For the text-containing cell, return its midpoint in (X, Y) coordinate format. 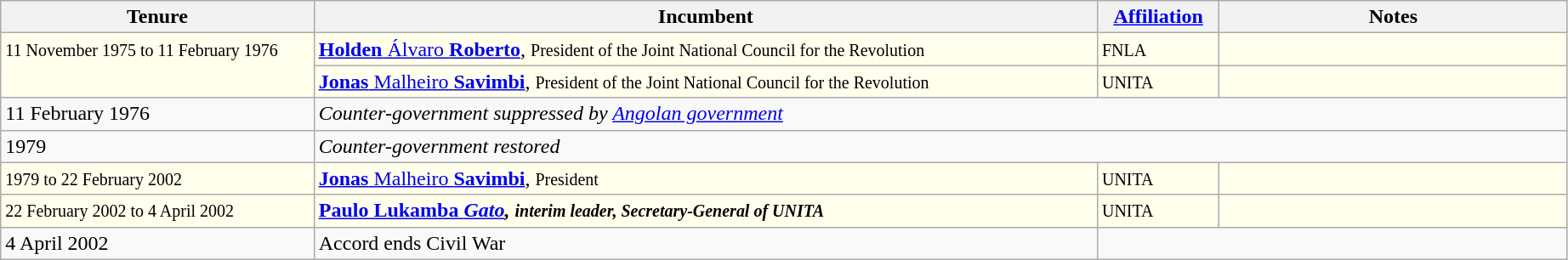
Affiliation (1158, 17)
FNLA (1158, 49)
Tenure (157, 17)
Jonas Malheiro Savimbi, President of the Joint National Council for the Revolution (706, 82)
Counter-government restored (940, 146)
1979 to 22 February 2002 (157, 178)
Paulo Lukamba Gato, interim leader, Secretary-General of UNITA (706, 211)
11 February 1976 (157, 114)
11 November 1975 to 11 February 1976 (157, 65)
Incumbent (706, 17)
Counter-government suppressed by Angolan government (940, 114)
Holden Álvaro Roberto, President of the Joint National Council for the Revolution (706, 49)
Accord ends Civil War (706, 243)
22 February 2002 to 4 April 2002 (157, 211)
Jonas Malheiro Savimbi, President (706, 178)
4 April 2002 (157, 243)
Notes (1393, 17)
1979 (157, 146)
